Return [X, Y] of the center of cell containing provided text 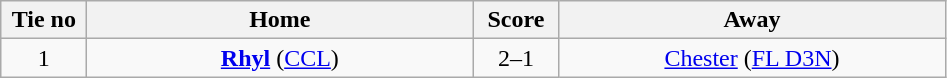
Chester (FL D3N) [752, 58]
1 [44, 58]
Score [516, 20]
Home [280, 20]
2–1 [516, 58]
Tie no [44, 20]
Away [752, 20]
Rhyl (CCL) [280, 58]
